Return the (x, y) coordinate for the center point of the cell that contains the specified text.  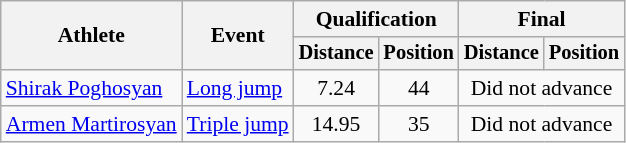
Event (238, 36)
Triple jump (238, 124)
35 (419, 124)
Athlete (92, 36)
Qualification (376, 19)
7.24 (336, 88)
14.95 (336, 124)
Long jump (238, 88)
Shirak Poghosyan (92, 88)
Armen Martirosyan (92, 124)
Final (542, 19)
44 (419, 88)
